Capture the cell that displays the provided text and extract its (x, y) central coordinate. 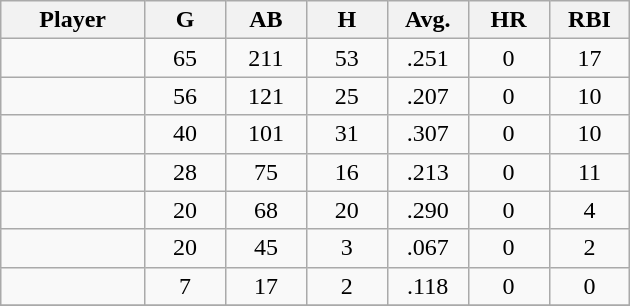
68 (266, 210)
31 (346, 134)
.207 (428, 96)
4 (590, 210)
45 (266, 248)
28 (186, 172)
Player (73, 20)
.290 (428, 210)
53 (346, 58)
.067 (428, 248)
121 (266, 96)
.251 (428, 58)
25 (346, 96)
G (186, 20)
16 (346, 172)
56 (186, 96)
101 (266, 134)
11 (590, 172)
.213 (428, 172)
40 (186, 134)
H (346, 20)
75 (266, 172)
65 (186, 58)
.307 (428, 134)
RBI (590, 20)
Avg. (428, 20)
211 (266, 58)
HR (508, 20)
3 (346, 248)
AB (266, 20)
.118 (428, 286)
7 (186, 286)
